Extract the (X, Y) coordinate from the center of the cell holding the provided text.  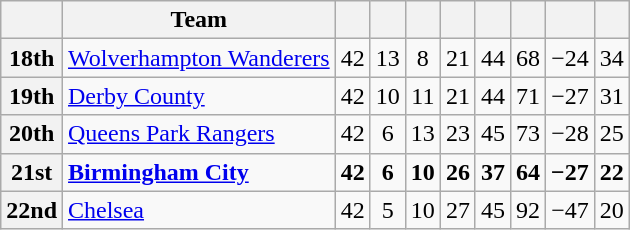
−24 (570, 58)
8 (422, 58)
−47 (570, 210)
71 (528, 96)
18th (32, 58)
Birmingham City (200, 172)
31 (612, 96)
−28 (570, 134)
Chelsea (200, 210)
21st (32, 172)
Team (200, 20)
26 (458, 172)
23 (458, 134)
22 (612, 172)
Wolverhampton Wanderers (200, 58)
68 (528, 58)
37 (492, 172)
5 (388, 210)
Derby County (200, 96)
Queens Park Rangers (200, 134)
19th (32, 96)
25 (612, 134)
92 (528, 210)
11 (422, 96)
64 (528, 172)
20th (32, 134)
20 (612, 210)
34 (612, 58)
27 (458, 210)
22nd (32, 210)
73 (528, 134)
